Extract the [X, Y] coordinate from the center of the cell holding the provided text.  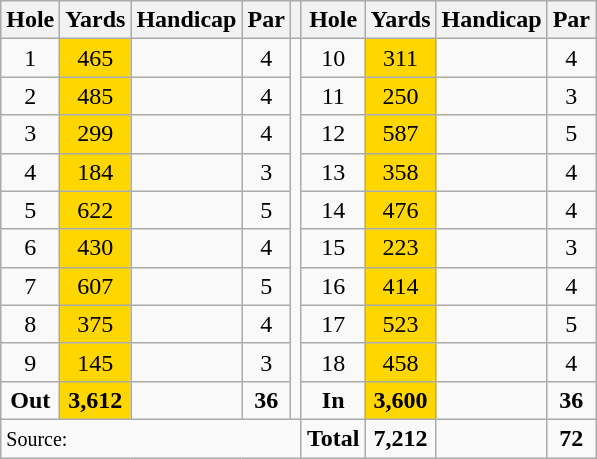
476 [400, 210]
3,600 [400, 400]
622 [96, 210]
465 [96, 58]
523 [400, 324]
12 [333, 134]
414 [400, 286]
458 [400, 362]
72 [571, 438]
1 [30, 58]
2 [30, 96]
485 [96, 96]
Total [333, 438]
14 [333, 210]
145 [96, 362]
7 [30, 286]
9 [30, 362]
607 [96, 286]
299 [96, 134]
17 [333, 324]
358 [400, 172]
In [333, 400]
Out [30, 400]
375 [96, 324]
7,212 [400, 438]
250 [400, 96]
Source: [152, 438]
11 [333, 96]
6 [30, 248]
184 [96, 172]
16 [333, 286]
223 [400, 248]
3,612 [96, 400]
430 [96, 248]
587 [400, 134]
18 [333, 362]
8 [30, 324]
13 [333, 172]
15 [333, 248]
311 [400, 58]
10 [333, 58]
